Detect which cell encompasses the target text, then output its [X, Y] center coordinate. 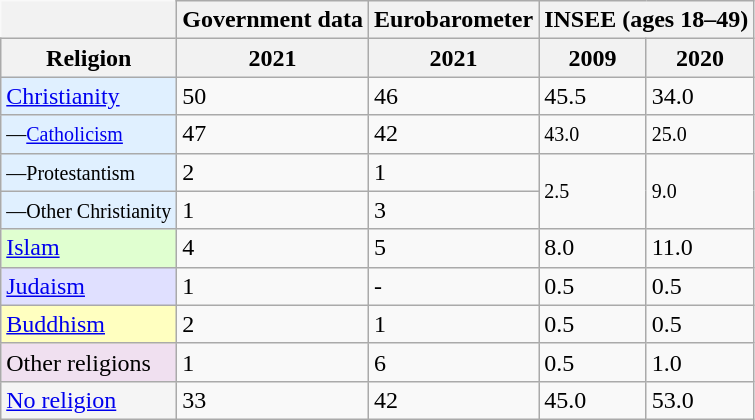
33 [273, 400]
46 [453, 96]
2.5 [593, 191]
2009 [593, 58]
No religion [89, 400]
INSEE (ages 18–49) [646, 20]
—Other Christianity [89, 210]
Judaism [89, 286]
25.0 [700, 134]
4 [273, 248]
5 [453, 248]
43.0 [593, 134]
1.0 [700, 362]
11.0 [700, 248]
Buddhism [89, 324]
Eurobarometer [453, 20]
9.0 [700, 191]
Government data [273, 20]
50 [273, 96]
—Catholicism [89, 134]
- [453, 286]
Religion [89, 58]
45.0 [593, 400]
8.0 [593, 248]
6 [453, 362]
—Protestantism [89, 172]
34.0 [700, 96]
Christianity [89, 96]
2020 [700, 58]
53.0 [700, 400]
47 [273, 134]
45.5 [593, 96]
3 [453, 210]
Other religions [89, 362]
Islam [89, 248]
